Capture the cell that displays the provided text and extract its (x, y) central coordinate. 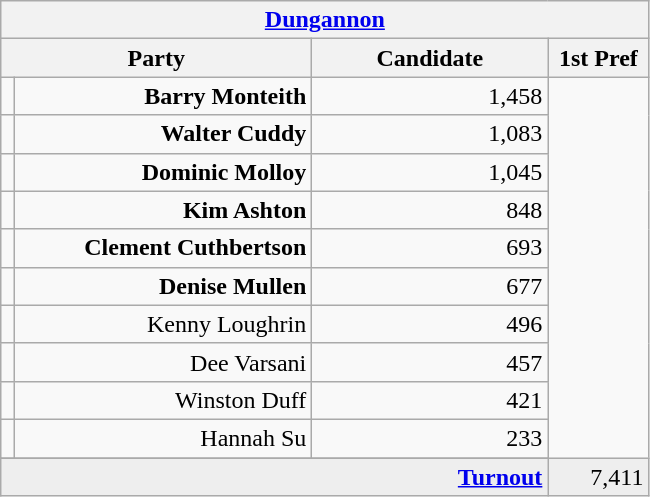
421 (430, 400)
Kenny Loughrin (164, 324)
1,045 (430, 172)
496 (430, 324)
Barry Monteith (164, 96)
7,411 (598, 477)
457 (430, 362)
Hannah Su (164, 438)
1,083 (430, 134)
Turnout (274, 477)
1st Pref (598, 58)
Walter Cuddy (164, 134)
1,458 (430, 96)
Dee Varsani (164, 362)
Kim Ashton (164, 210)
848 (430, 210)
Clement Cuthbertson (164, 248)
Denise Mullen (164, 286)
233 (430, 438)
677 (430, 286)
693 (430, 248)
Dominic Molloy (164, 172)
Party (156, 58)
Candidate (430, 58)
Dungannon (325, 20)
Winston Duff (164, 400)
